Determine the (X, Y) coordinate at the center of the cell enclosing the given text.  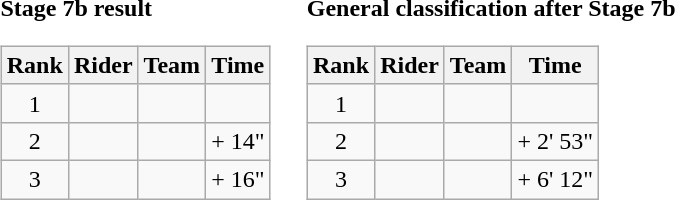
+ 2' 53" (556, 141)
+ 6' 12" (556, 179)
+ 16" (238, 179)
+ 14" (238, 141)
